Capture the cell that displays the provided text and extract its [x, y] central coordinate. 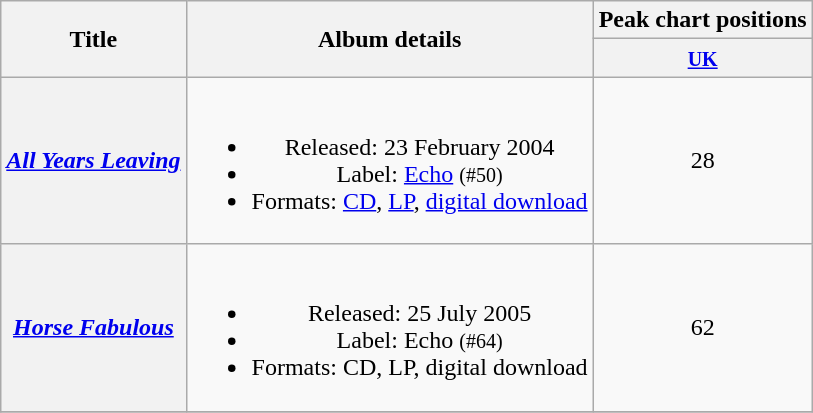
Peak chart positions [702, 20]
Album details [390, 39]
Horse Fabulous [94, 328]
28 [702, 160]
Released: 25 July 2005Label: Echo (#64)Formats: CD, LP, digital download [390, 328]
Released: 23 February 2004Label: Echo (#50)Formats: CD, LP, digital download [390, 160]
All Years Leaving [94, 160]
62 [702, 328]
UK [702, 58]
Title [94, 39]
